Determine the [X, Y] coordinate at the center of the cell enclosing the given text.  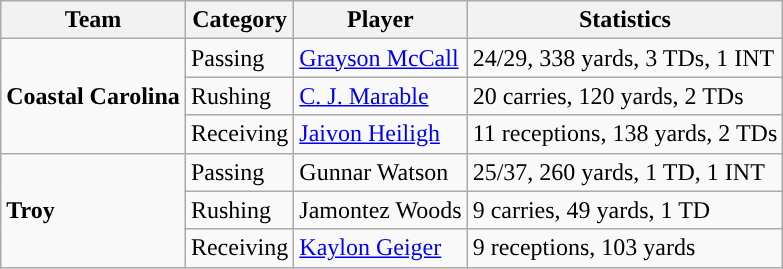
Troy [94, 210]
Category [239, 20]
Jaivon Heiligh [380, 134]
11 receptions, 138 yards, 2 TDs [625, 134]
Grayson McCall [380, 58]
Gunnar Watson [380, 172]
20 carries, 120 yards, 2 TDs [625, 96]
Team [94, 20]
9 receptions, 103 yards [625, 248]
C. J. Marable [380, 96]
Coastal Carolina [94, 96]
Jamontez Woods [380, 210]
9 carries, 49 yards, 1 TD [625, 210]
24/29, 338 yards, 3 TDs, 1 INT [625, 58]
Player [380, 20]
25/37, 260 yards, 1 TD, 1 INT [625, 172]
Kaylon Geiger [380, 248]
Statistics [625, 20]
